From the cell containing the given text, extract its center point as [X, Y] coordinate. 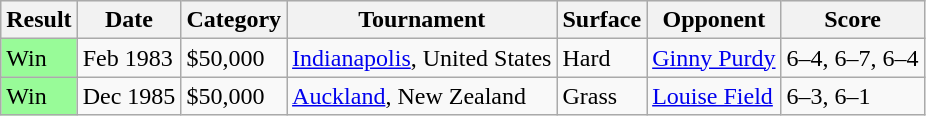
Date [129, 20]
Surface [602, 20]
Hard [602, 58]
Tournament [422, 20]
Grass [602, 96]
6–4, 6–7, 6–4 [852, 58]
Feb 1983 [129, 58]
Dec 1985 [129, 96]
Category [234, 20]
Score [852, 20]
Ginny Purdy [714, 58]
Auckland, New Zealand [422, 96]
Louise Field [714, 96]
Result [39, 20]
Indianapolis, United States [422, 58]
Opponent [714, 20]
6–3, 6–1 [852, 96]
